Capture the cell that displays the provided text and extract its (x, y) central coordinate. 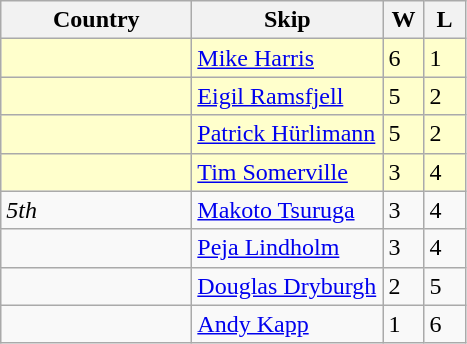
5th (96, 210)
Andy Kapp (288, 324)
Peja Lindholm (288, 248)
Mike Harris (288, 58)
L (444, 20)
Patrick Hürlimann (288, 134)
Eigil Ramsfjell (288, 96)
Country (96, 20)
W (404, 20)
Skip (288, 20)
Tim Somerville (288, 172)
Douglas Dryburgh (288, 286)
Makoto Tsuruga (288, 210)
